Scan for the cell matching the given text and deliver its (X, Y) coordinate at center. 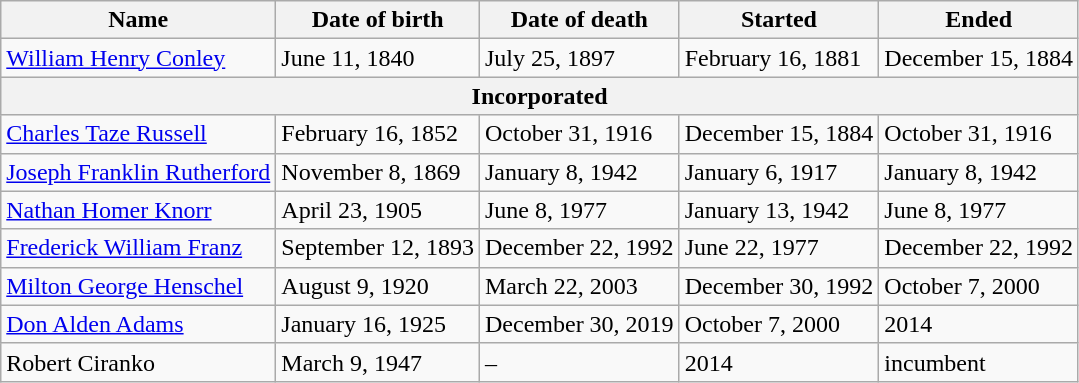
Date of birth (378, 20)
incumbent (979, 362)
Nathan Homer Knorr (138, 210)
Incorporated (540, 96)
Ended (979, 20)
November 8, 1869 (378, 172)
June 22, 1977 (779, 248)
Don Alden Adams (138, 324)
January 13, 1942 (779, 210)
February 16, 1852 (378, 134)
January 6, 1917 (779, 172)
September 12, 1893 (378, 248)
January 16, 1925 (378, 324)
August 9, 1920 (378, 286)
William Henry Conley (138, 58)
December 30, 2019 (579, 324)
Frederick William Franz (138, 248)
Started (779, 20)
July 25, 1897 (579, 58)
Name (138, 20)
Robert Ciranko (138, 362)
– (579, 362)
March 22, 2003 (579, 286)
June 11, 1840 (378, 58)
Joseph Franklin Rutherford (138, 172)
March 9, 1947 (378, 362)
Date of death (579, 20)
Charles Taze Russell (138, 134)
February 16, 1881 (779, 58)
Milton George Henschel (138, 286)
April 23, 1905 (378, 210)
December 30, 1992 (779, 286)
